Locate the cell with the specified text and output its [X, Y] center coordinate. 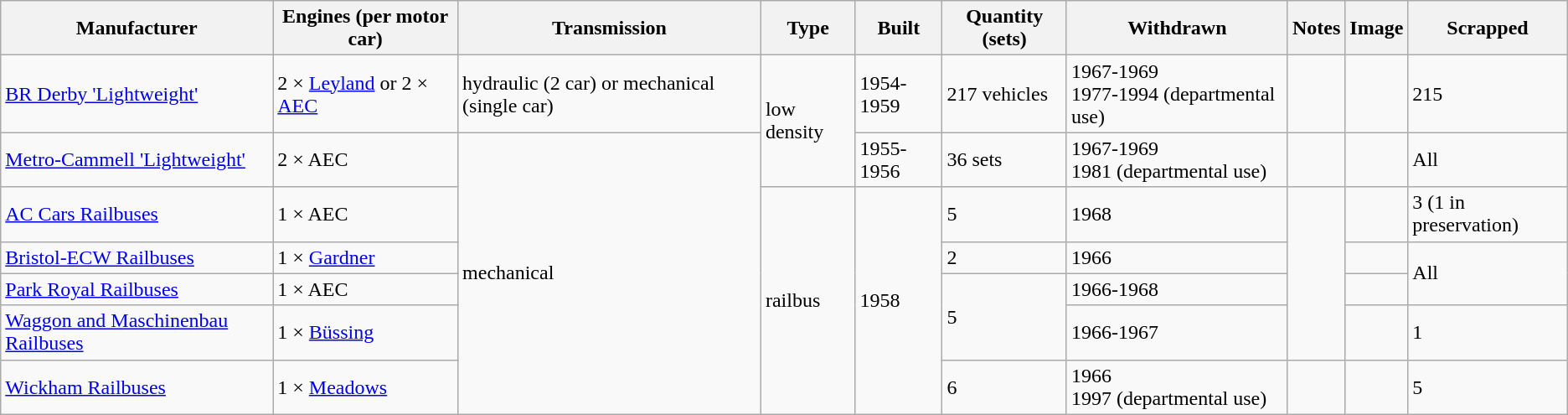
1955-1956 [899, 159]
Withdrawn [1177, 29]
Park Royal Railbuses [137, 289]
AC Cars Railbuses [137, 215]
railbus [807, 300]
Built [899, 29]
2 × AEC [365, 159]
Quantity (sets) [1005, 29]
Bristol-ECW Railbuses [137, 257]
1966-1967 [1177, 332]
1 × Büssing [365, 332]
1968 [1177, 215]
Image [1377, 29]
36 sets [1005, 159]
1966-1968 [1177, 289]
1 × Gardner [365, 257]
Type [807, 29]
BR Derby 'Lightweight' [137, 94]
Waggon and Maschinenbau Railbuses [137, 332]
1967-19691977-1994 (departmental use) [1177, 94]
6 [1005, 387]
mechanical [610, 273]
1967-19691981 (departmental use) [1177, 159]
2 [1005, 257]
Engines (per motor car) [365, 29]
Notes [1316, 29]
Manufacturer [137, 29]
19661997 (departmental use) [1177, 387]
217 vehicles [1005, 94]
1958 [899, 300]
1966 [1177, 257]
Transmission [610, 29]
low density [807, 121]
3 (1 in preservation) [1488, 215]
hydraulic (2 car) or mechanical (single car) [610, 94]
1 [1488, 332]
Scrapped [1488, 29]
Metro-Cammell 'Lightweight' [137, 159]
1954-1959 [899, 94]
1 × Meadows [365, 387]
215 [1488, 94]
2 × Leyland or 2 × AEC [365, 94]
Wickham Railbuses [137, 387]
